Pinpoint the cell where the given text exists, returning its (X, Y) midpoint coordinate. 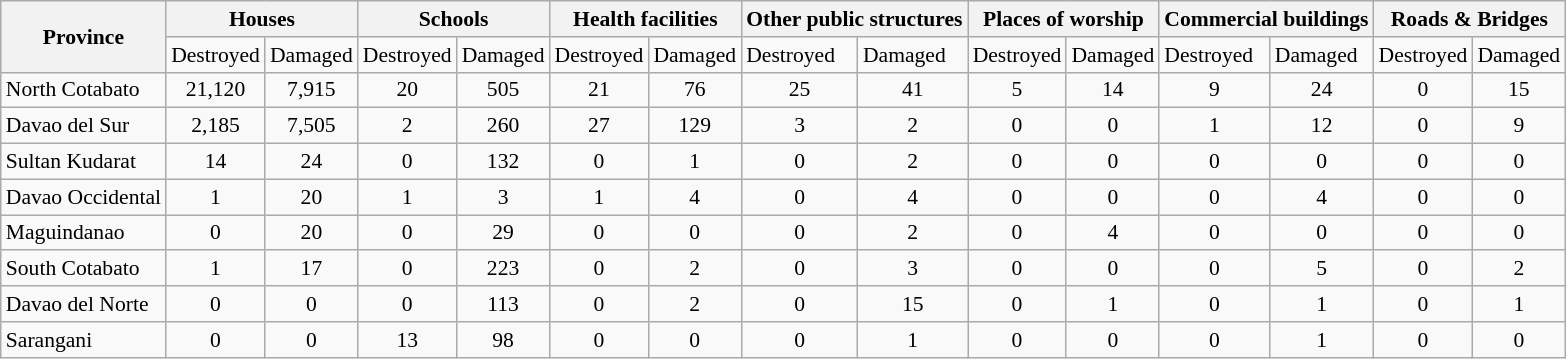
Sultan Kudarat (84, 162)
South Cotabato (84, 269)
Province (84, 36)
Places of worship (1064, 19)
13 (408, 340)
29 (504, 233)
Health facilities (645, 19)
North Cotabato (84, 90)
21 (598, 90)
7,505 (312, 126)
Other public structures (854, 19)
Roads & Bridges (1470, 19)
Maguindanao (84, 233)
27 (598, 126)
505 (504, 90)
129 (694, 126)
98 (504, 340)
Davao del Norte (84, 304)
41 (913, 90)
Davao del Sur (84, 126)
25 (800, 90)
113 (504, 304)
260 (504, 126)
Schools (454, 19)
17 (312, 269)
132 (504, 162)
Commercial buildings (1266, 19)
76 (694, 90)
2,185 (216, 126)
Davao Occidental (84, 197)
Houses (262, 19)
Sarangani (84, 340)
223 (504, 269)
12 (1322, 126)
7,915 (312, 90)
21,120 (216, 90)
